Capture the cell that displays the provided text and extract its (x, y) central coordinate. 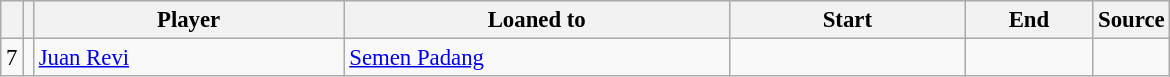
Player (188, 20)
Semen Padang (537, 58)
7 (12, 58)
Start (848, 20)
Loaned to (537, 20)
End (1029, 20)
Juan Revi (188, 58)
Source (1132, 20)
